Scan for the cell matching the given text and deliver its [X, Y] coordinate at center. 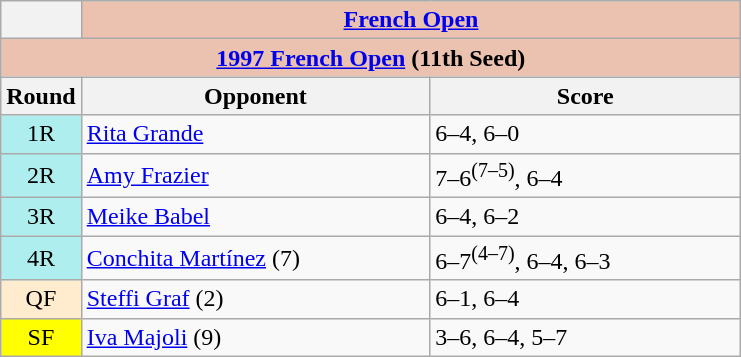
Iva Majoli (9) [256, 337]
Opponent [256, 96]
6–4, 6–2 [586, 217]
2R [41, 176]
Score [586, 96]
Rita Grande [256, 134]
7–6(7–5), 6–4 [586, 176]
6–4, 6–0 [586, 134]
6–1, 6–4 [586, 299]
French Open [411, 20]
1997 French Open (11th Seed) [371, 58]
Meike Babel [256, 217]
QF [41, 299]
3–6, 6–4, 5–7 [586, 337]
1R [41, 134]
3R [41, 217]
Amy Frazier [256, 176]
Round [41, 96]
4R [41, 258]
6–7(4–7), 6–4, 6–3 [586, 258]
SF [41, 337]
Conchita Martínez (7) [256, 258]
Steffi Graf (2) [256, 299]
